Pinpoint the cell where the given text exists, returning its [X, Y] midpoint coordinate. 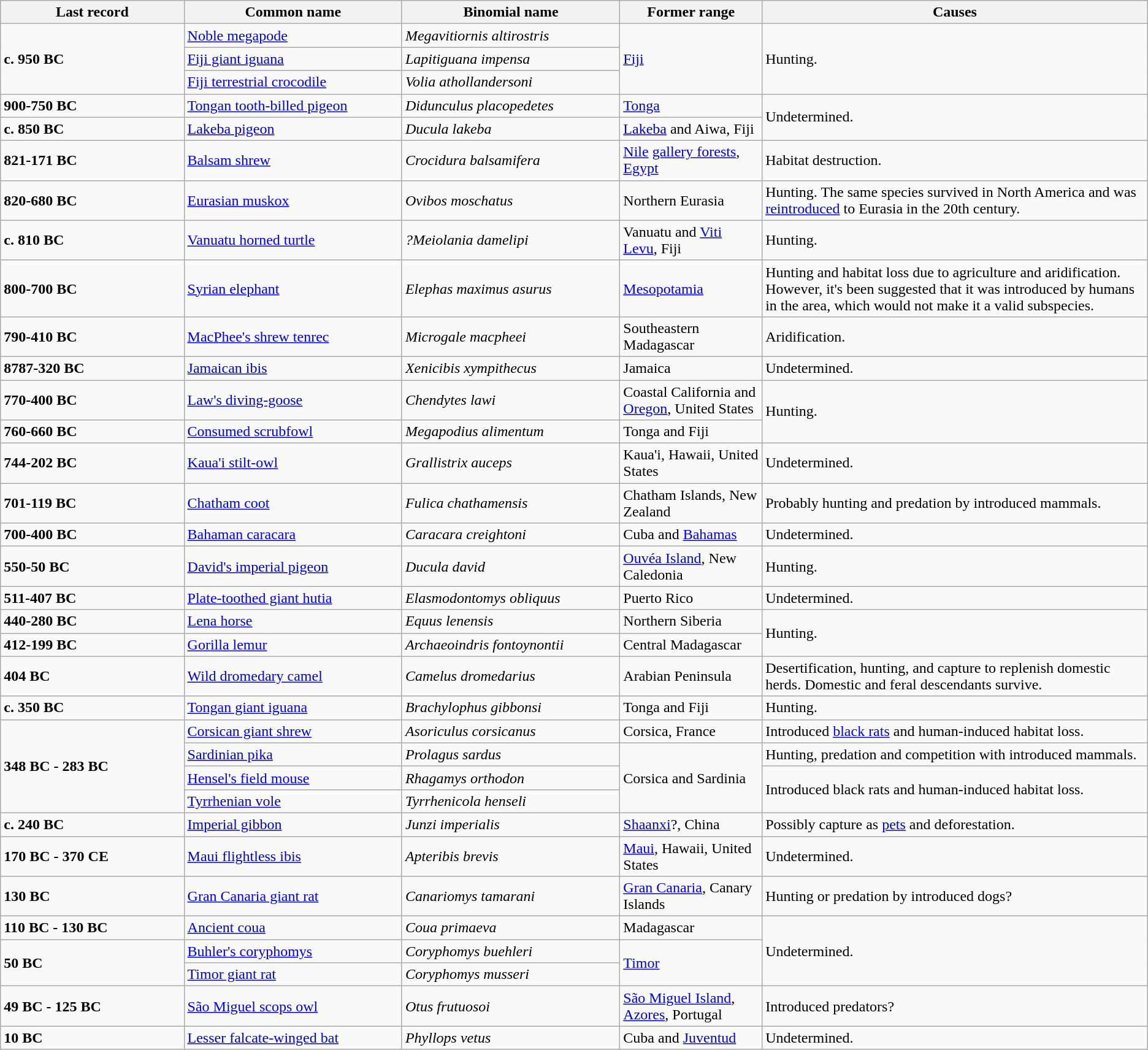
Jamaica [691, 368]
Brachylophus gibbonsi [510, 708]
Lapitiguana impensa [510, 59]
Introduced predators? [955, 1006]
49 BC - 125 BC [92, 1006]
Wild dromedary camel [293, 676]
Mesopotamia [691, 288]
Former range [691, 12]
Corsica, France [691, 731]
Tyrrhenian vole [293, 801]
Elasmodontomys obliquus [510, 598]
Ouvéa Island, New Caledonia [691, 567]
Otus frutuosoi [510, 1006]
Ducula lakeba [510, 129]
?Meiolania damelipi [510, 240]
Timor [691, 963]
Nile gallery forests, Egypt [691, 161]
Apteribis brevis [510, 856]
c. 350 BC [92, 708]
Tyrrhenicola henseli [510, 801]
Tongan tooth-billed pigeon [293, 105]
8787-320 BC [92, 368]
Vanuatu horned turtle [293, 240]
Law's diving-goose [293, 400]
São Miguel Island, Azores, Portugal [691, 1006]
412-199 BC [92, 645]
Hunting. The same species survived in North America and was reintroduced to Eurasia in the 20th century. [955, 200]
Crocidura balsamifera [510, 161]
Northern Siberia [691, 621]
110 BC - 130 BC [92, 928]
820-680 BC [92, 200]
790-410 BC [92, 336]
c. 240 BC [92, 824]
Equus lenensis [510, 621]
Southeastern Madagascar [691, 336]
50 BC [92, 963]
Canariomys tamarani [510, 897]
Lesser falcate-winged bat [293, 1038]
550-50 BC [92, 567]
Megavitiornis altirostris [510, 36]
Chendytes lawi [510, 400]
Desertification, hunting, and capture to replenish domestic herds. Domestic and feral descendants survive. [955, 676]
David's imperial pigeon [293, 567]
Corsica and Sardinia [691, 778]
Coua primaeva [510, 928]
Habitat destruction. [955, 161]
Lakeba pigeon [293, 129]
Elephas maximus asurus [510, 288]
Kaua'i stilt-owl [293, 464]
700-400 BC [92, 535]
Imperial gibbon [293, 824]
404 BC [92, 676]
Causes [955, 12]
511-407 BC [92, 598]
Hunting, predation and competition with introduced mammals. [955, 754]
São Miguel scops owl [293, 1006]
Arabian Peninsula [691, 676]
Chatham Islands, New Zealand [691, 503]
c. 950 BC [92, 59]
Last record [92, 12]
Lakeba and Aiwa, Fiji [691, 129]
440-280 BC [92, 621]
821-171 BC [92, 161]
Fiji [691, 59]
Madagascar [691, 928]
Timor giant rat [293, 975]
Bahaman caracara [293, 535]
Northern Eurasia [691, 200]
Archaeoindris fontoynontii [510, 645]
Balsam shrew [293, 161]
130 BC [92, 897]
744-202 BC [92, 464]
Prolagus sardus [510, 754]
c. 850 BC [92, 129]
Junzi imperialis [510, 824]
Cuba and Juventud [691, 1038]
Probably hunting and predation by introduced mammals. [955, 503]
Maui flightless ibis [293, 856]
Phyllops vetus [510, 1038]
Maui, Hawaii, United States [691, 856]
Rhagamys orthodon [510, 778]
Lena horse [293, 621]
Ovibos moschatus [510, 200]
Eurasian muskox [293, 200]
Didunculus placopedetes [510, 105]
170 BC - 370 CE [92, 856]
Vanuatu and Viti Levu, Fiji [691, 240]
Plate-toothed giant hutia [293, 598]
Coryphomys buehleri [510, 951]
Corsican giant shrew [293, 731]
Buhler's coryphomys [293, 951]
Grallistrix auceps [510, 464]
Coryphomys musseri [510, 975]
Camelus dromedarius [510, 676]
Cuba and Bahamas [691, 535]
Ancient coua [293, 928]
Hunting or predation by introduced dogs? [955, 897]
Xenicibis xympithecus [510, 368]
Consumed scrubfowl [293, 432]
Hensel's field mouse [293, 778]
10 BC [92, 1038]
701-119 BC [92, 503]
Gorilla lemur [293, 645]
Jamaican ibis [293, 368]
Chatham coot [293, 503]
Binomial name [510, 12]
Fiji terrestrial crocodile [293, 82]
348 BC - 283 BC [92, 766]
Kaua'i, Hawaii, United States [691, 464]
Gran Canaria, Canary Islands [691, 897]
Central Madagascar [691, 645]
Coastal California and Oregon, United States [691, 400]
Caracara creightoni [510, 535]
Shaanxi?, China [691, 824]
Fulica chathamensis [510, 503]
Fiji giant iguana [293, 59]
Volia athollandersoni [510, 82]
Noble megapode [293, 36]
Asoriculus corsicanus [510, 731]
Possibly capture as pets and deforestation. [955, 824]
900-750 BC [92, 105]
Sardinian pika [293, 754]
c. 810 BC [92, 240]
Ducula david [510, 567]
800-700 BC [92, 288]
Megapodius alimentum [510, 432]
Gran Canaria giant rat [293, 897]
770-400 BC [92, 400]
Tonga [691, 105]
Common name [293, 12]
Microgale macpheei [510, 336]
Tongan giant iguana [293, 708]
760-660 BC [92, 432]
Aridification. [955, 336]
MacPhee's shrew tenrec [293, 336]
Syrian elephant [293, 288]
Puerto Rico [691, 598]
